Scan for the cell matching the given text and deliver its [x, y] coordinate at center. 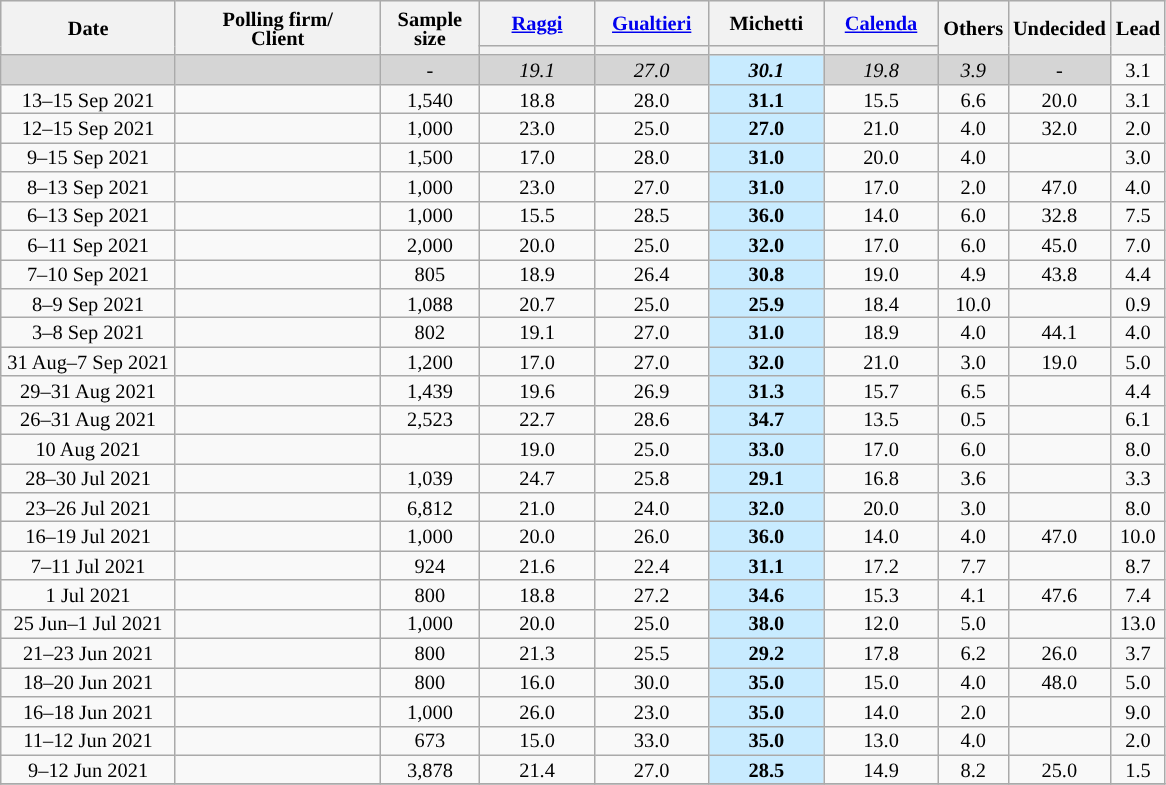
3.9 [973, 70]
2,523 [430, 420]
805 [430, 274]
Sample size [430, 28]
16.0 [538, 682]
24.0 [652, 506]
Michetti [766, 22]
18.4 [882, 302]
48.0 [1060, 682]
8–9 Sep 2021 [88, 302]
21–23 Jun 2021 [88, 652]
1,439 [430, 390]
6.5 [973, 390]
16–19 Jul 2021 [88, 536]
6.6 [973, 98]
34.7 [766, 420]
13–15 Sep 2021 [88, 98]
7.0 [1138, 244]
1.5 [1138, 770]
22.7 [538, 420]
9.0 [1138, 710]
25.5 [652, 652]
22.4 [652, 566]
47.6 [1060, 594]
673 [430, 740]
7.5 [1138, 216]
1 Jul 2021 [88, 594]
10 Aug 2021 [88, 448]
1,200 [430, 362]
17.8 [882, 652]
1,039 [430, 478]
21.6 [538, 566]
4.1 [973, 594]
14.9 [882, 770]
28.6 [652, 420]
30.1 [766, 70]
30.0 [652, 682]
3,878 [430, 770]
45.0 [1060, 244]
6.1 [1138, 420]
Lead [1138, 28]
7–10 Sep 2021 [88, 274]
0.5 [973, 420]
30.8 [766, 274]
27.2 [652, 594]
Others [973, 28]
7.7 [973, 566]
13.5 [882, 420]
26.9 [652, 390]
18–20 Jun 2021 [88, 682]
29.2 [766, 652]
17.2 [882, 566]
Date [88, 28]
6–11 Sep 2021 [88, 244]
3.6 [973, 478]
Raggi [538, 22]
802 [430, 332]
3–8 Sep 2021 [88, 332]
2,000 [430, 244]
6–13 Sep 2021 [88, 216]
23–26 Jul 2021 [88, 506]
28–30 Jul 2021 [88, 478]
8.7 [1138, 566]
21.4 [538, 770]
924 [430, 566]
15.3 [882, 594]
Polling firm/Client [278, 28]
19.8 [882, 70]
6,812 [430, 506]
32.8 [1060, 216]
11–12 Jun 2021 [88, 740]
Undecided [1060, 28]
9–15 Sep 2021 [88, 156]
16.8 [882, 478]
29.1 [766, 478]
21.3 [538, 652]
1,500 [430, 156]
31.3 [766, 390]
15.7 [882, 390]
8–13 Sep 2021 [88, 186]
25.9 [766, 302]
29–31 Aug 2021 [88, 390]
19.6 [538, 390]
44.1 [1060, 332]
20.7 [538, 302]
31 Aug–7 Sep 2021 [88, 362]
9–12 Jun 2021 [88, 770]
12.0 [882, 624]
3.3 [1138, 478]
1,540 [430, 98]
8.2 [973, 770]
25.8 [652, 478]
Gualtieri [652, 22]
38.0 [766, 624]
7–11 Jul 2021 [88, 566]
12–15 Sep 2021 [88, 128]
26–31 Aug 2021 [88, 420]
7.4 [1138, 594]
43.8 [1060, 274]
4.9 [973, 274]
3.7 [1138, 652]
1,088 [430, 302]
Calenda [882, 22]
26.4 [652, 274]
6.2 [973, 652]
34.6 [766, 594]
25 Jun–1 Jul 2021 [88, 624]
24.7 [538, 478]
0.9 [1138, 302]
16–18 Jun 2021 [88, 710]
